Provide the [x, y] coordinate of the cell's center where the given text is located.  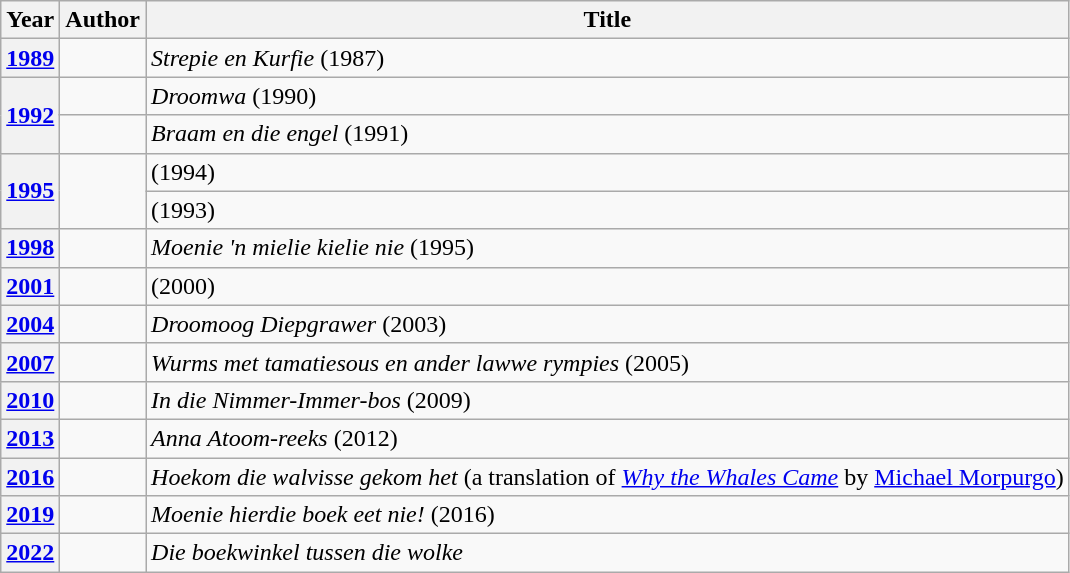
2013 [30, 438]
Title [608, 20]
2016 [30, 477]
2010 [30, 400]
2022 [30, 553]
Year [30, 20]
2004 [30, 324]
(1993) [608, 210]
Strepie en Kurfie (1987) [608, 58]
(2000) [608, 286]
1995 [30, 191]
Droomoog Diepgrawer (2003) [608, 324]
(1994) [608, 172]
In die Nimmer-Immer-bos (2009) [608, 400]
Author [103, 20]
Wurms met tamatiesous en ander lawwe rympies (2005) [608, 362]
Anna Atoom-reeks (2012) [608, 438]
1992 [30, 115]
Braam en die engel (1991) [608, 134]
1998 [30, 248]
Moenie 'n mielie kielie nie (1995) [608, 248]
Droomwa (1990) [608, 96]
Die boekwinkel tussen die wolke [608, 553]
2001 [30, 286]
1989 [30, 58]
2007 [30, 362]
Moenie hierdie boek eet nie! (2016) [608, 515]
2019 [30, 515]
Hoekom die walvisse gekom het (a translation of Why the Whales Came by Michael Morpurgo) [608, 477]
